Scan for the cell matching the given text and deliver its [x, y] coordinate at center. 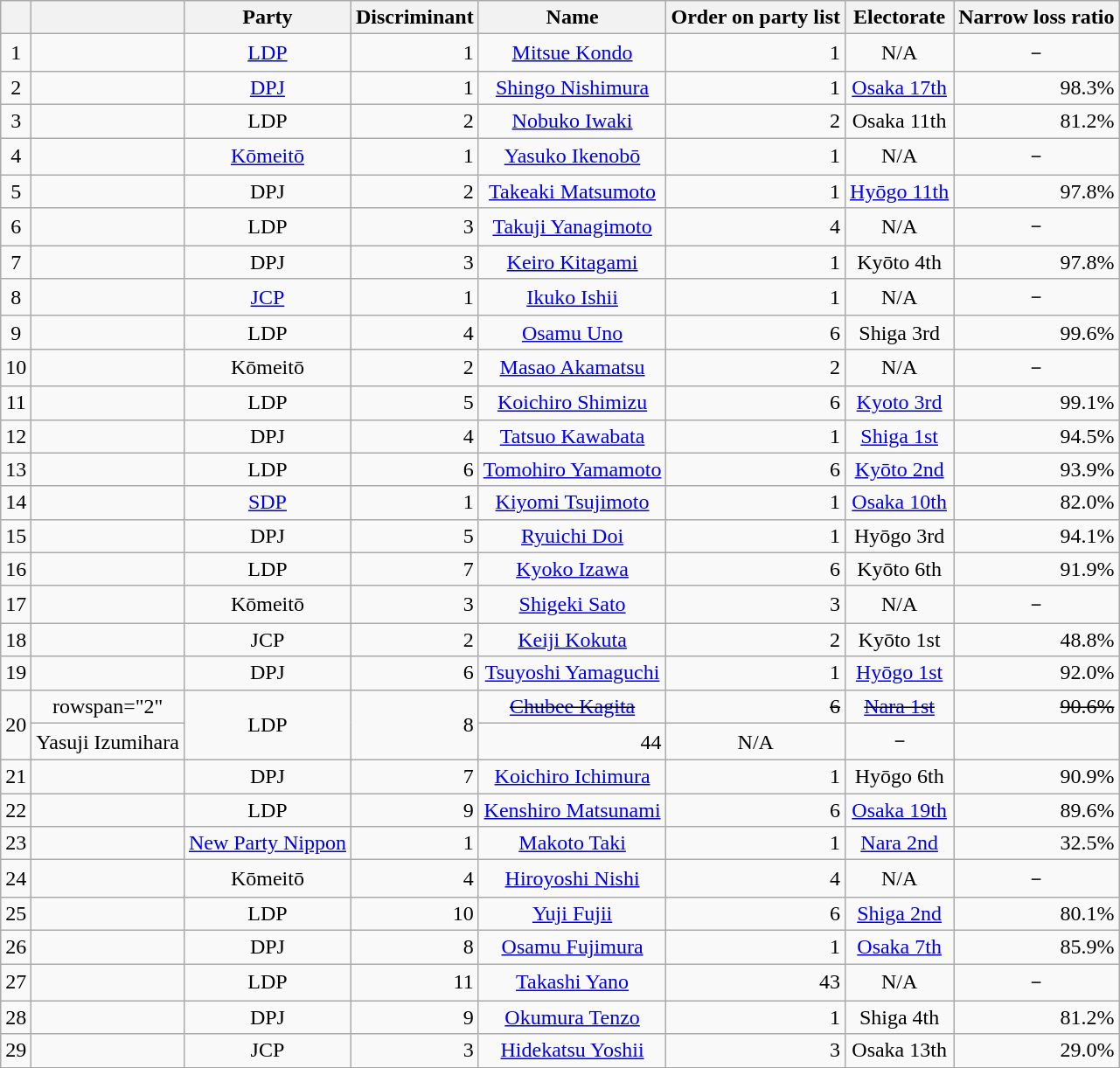
Chubee Kagita [572, 706]
Osaka 10th [900, 503]
Nara 1st [900, 706]
Keiji Kokuta [572, 640]
SDP [268, 503]
Koichiro Shimizu [572, 403]
Kyōto 1st [900, 640]
Shingo Nishimura [572, 87]
Masao Akamatsu [572, 367]
Party [268, 17]
22 [16, 810]
Osaka 17th [900, 87]
Hyōgo 3rd [900, 536]
Hyōgo 6th [900, 777]
13 [16, 469]
19 [16, 673]
Kyoto 3rd [900, 403]
Okumura Tenzo [572, 1017]
Kyōto 4th [900, 262]
29 [16, 1051]
15 [16, 536]
rowspan="2" [108, 706]
Shiga 1st [900, 436]
Tsuyoshi Yamaguchi [572, 673]
Hiroyoshi Nishi [572, 879]
Kyoko Izawa [572, 569]
Kyōto 6th [900, 569]
24 [16, 879]
80.1% [1037, 913]
Tomohiro Yamamoto [572, 469]
Osaka 11th [900, 121]
98.3% [1037, 87]
Kenshiro Matsunami [572, 810]
Name [572, 17]
29.0% [1037, 1051]
Mitsue Kondo [572, 52]
16 [16, 569]
Hidekatsu Yoshii [572, 1051]
Keiro Kitagami [572, 262]
Yuji Fujii [572, 913]
Osamu Fujimura [572, 947]
27 [16, 982]
91.9% [1037, 569]
23 [16, 843]
Hyōgo 11th [900, 191]
21 [16, 777]
Ryuichi Doi [572, 536]
28 [16, 1017]
Shiga 4th [900, 1017]
Hyōgo 1st [900, 673]
85.9% [1037, 947]
Narrow loss ratio [1037, 17]
Shiga 2nd [900, 913]
17 [16, 605]
94.5% [1037, 436]
93.9% [1037, 469]
32.5% [1037, 843]
Yasuji Izumihara [108, 741]
Nobuko Iwaki [572, 121]
44 [572, 741]
Shiga 3rd [900, 332]
New Party Nippon [268, 843]
43 [755, 982]
Electorate [900, 17]
Makoto Taki [572, 843]
Osaka 13th [900, 1051]
90.9% [1037, 777]
25 [16, 913]
Tatsuo Kawabata [572, 436]
14 [16, 503]
99.1% [1037, 403]
82.0% [1037, 503]
Ikuko Ishii [572, 297]
99.6% [1037, 332]
12 [16, 436]
94.1% [1037, 536]
Kyōto 2nd [900, 469]
Nara 2nd [900, 843]
Shigeki Sato [572, 605]
26 [16, 947]
89.6% [1037, 810]
Osamu Uno [572, 332]
20 [16, 725]
Osaka 19th [900, 810]
18 [16, 640]
90.6% [1037, 706]
Takeaki Matsumoto [572, 191]
48.8% [1037, 640]
Osaka 7th [900, 947]
Koichiro Ichimura [572, 777]
92.0% [1037, 673]
Takashi Yano [572, 982]
Yasuko Ikenobō [572, 157]
Takuji Yanagimoto [572, 227]
Discriminant [414, 17]
Kiyomi Tsujimoto [572, 503]
Order on party list [755, 17]
